Search for the cell housing the specified text and yield its [X, Y] center coordinate. 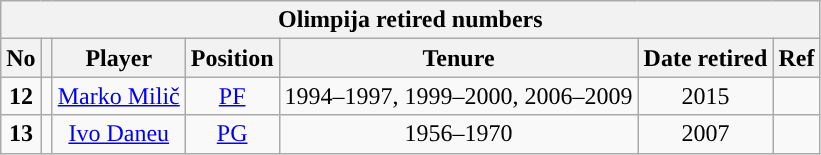
Position [232, 58]
PF [232, 96]
Ref [796, 58]
13 [21, 134]
2007 [706, 134]
12 [21, 96]
1956–1970 [458, 134]
Marko Milič [118, 96]
1994–1997, 1999–2000, 2006–2009 [458, 96]
2015 [706, 96]
Player [118, 58]
No [21, 58]
Date retired [706, 58]
Tenure [458, 58]
Ivo Daneu [118, 134]
PG [232, 134]
Olimpija retired numbers [410, 20]
